Find where the given text appears and provide that cell's center as [x, y] coordinate. 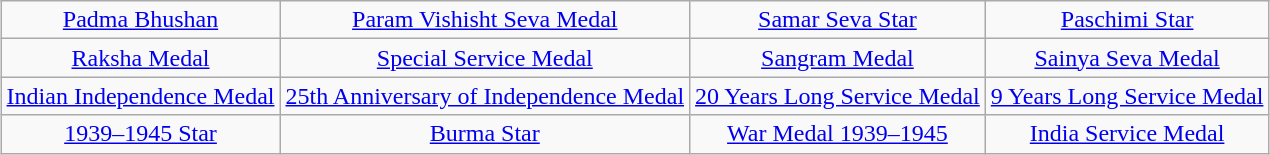
War Medal 1939–1945 [838, 134]
Samar Seva Star [838, 20]
Sainya Seva Medal [1127, 58]
9 Years Long Service Medal [1127, 96]
Indian Independence Medal [140, 96]
India Service Medal [1127, 134]
Paschimi Star [1127, 20]
20 Years Long Service Medal [838, 96]
Sangram Medal [838, 58]
Padma Bhushan [140, 20]
Raksha Medal [140, 58]
Special Service Medal [485, 58]
Burma Star [485, 134]
Param Vishisht Seva Medal [485, 20]
25th Anniversary of Independence Medal [485, 96]
1939–1945 Star [140, 134]
